Determine the [X, Y] coordinate at the center of the cell enclosing the given text.  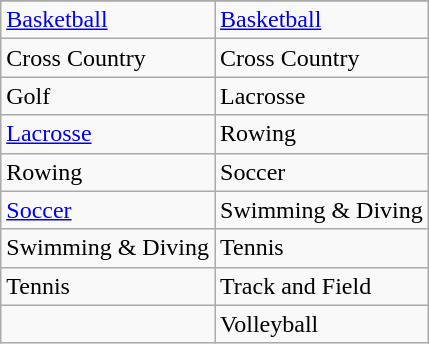
Volleyball [321, 324]
Track and Field [321, 286]
Golf [108, 96]
